Capture the cell that displays the provided text and extract its [x, y] central coordinate. 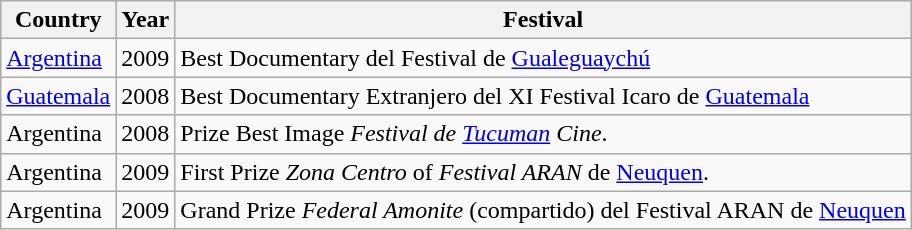
First Prize Zona Centro of Festival ARAN de Neuquen. [543, 172]
Guatemala [58, 96]
Best Documentary Extranjero del XI Festival Icaro de Guatemala [543, 96]
Prize Best Image Festival de Tucuman Cine. [543, 134]
Year [146, 20]
Festival [543, 20]
Grand Prize Federal Amonite (compartido) del Festival ARAN de Neuquen [543, 210]
Country [58, 20]
Best Documentary del Festival de Gualeguaychú [543, 58]
